Identify which cell holds the provided text, then report its [x, y] central coordinate. 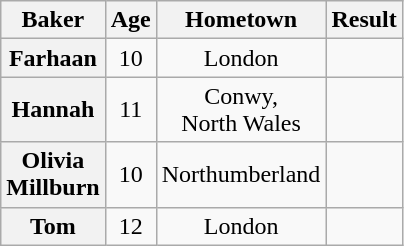
Baker [53, 20]
Northumberland [241, 174]
OliviaMillburn [53, 174]
Age [130, 20]
12 [130, 226]
Farhaan [53, 58]
Hometown [241, 20]
Result [364, 20]
Conwy,North Wales [241, 110]
Hannah [53, 110]
11 [130, 110]
Tom [53, 226]
